Pinpoint the cell where the given text exists, returning its [x, y] midpoint coordinate. 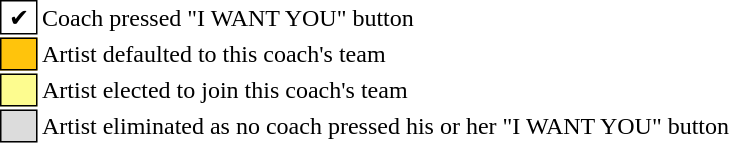
✔ [19, 17]
